Capture the cell that displays the provided text and extract its (x, y) central coordinate. 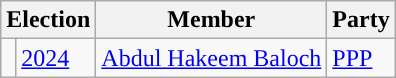
Member (212, 20)
Party (361, 20)
PPP (361, 58)
2024 (56, 58)
Election (48, 20)
Abdul Hakeem Baloch (212, 58)
